Determine the [x, y] coordinate at the center of the cell enclosing the given text.  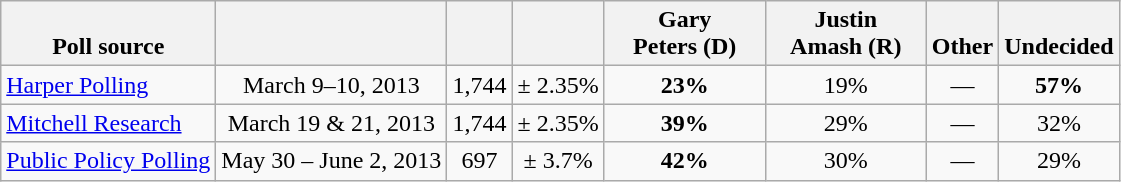
March 19 & 21, 2013 [332, 123]
32% [1059, 123]
Undecided [1059, 34]
JustinAmash (R) [846, 34]
GaryPeters (D) [684, 34]
± 3.7% [558, 161]
42% [684, 161]
19% [846, 85]
March 9–10, 2013 [332, 85]
23% [684, 85]
39% [684, 123]
Poll source [108, 34]
Public Policy Polling [108, 161]
Mitchell Research [108, 123]
May 30 – June 2, 2013 [332, 161]
30% [846, 161]
Harper Polling [108, 85]
57% [1059, 85]
Other [962, 34]
697 [480, 161]
